Scan for the cell matching the given text and deliver its (x, y) coordinate at center. 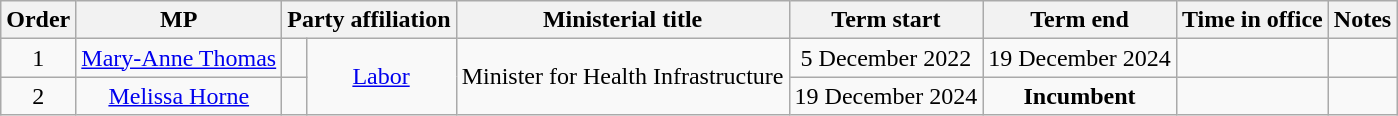
Term start (886, 20)
Incumbent (1080, 96)
Melissa Horne (179, 96)
Party affiliation (369, 20)
Notes (1362, 20)
5 December 2022 (886, 58)
2 (38, 96)
Term end (1080, 20)
Time in office (1252, 20)
1 (38, 58)
Mary-Anne Thomas (179, 58)
MP (179, 20)
Ministerial title (622, 20)
Labor (381, 77)
Minister for Health Infrastructure (622, 77)
Order (38, 20)
